Detect which cell encompasses the target text, then output its (X, Y) center coordinate. 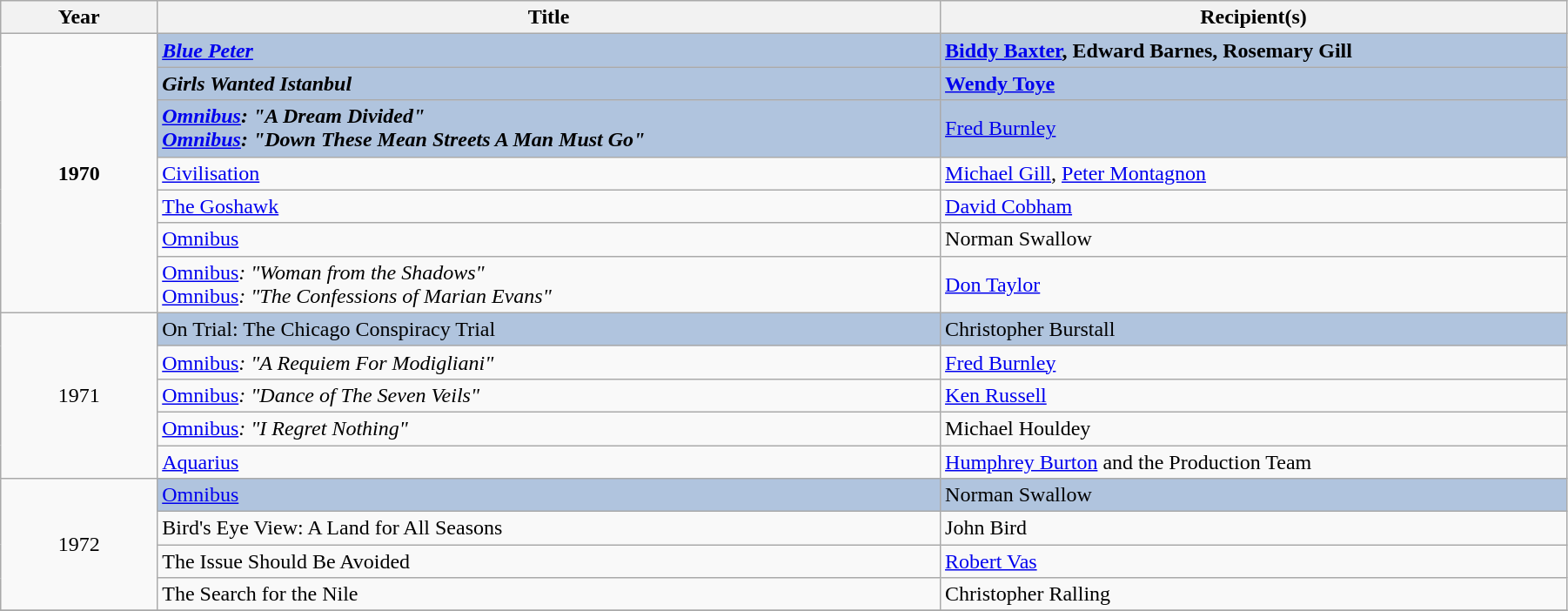
Christopher Ralling (1254, 594)
1971 (79, 395)
Omnibus: "A Dream Divided"Omnibus: "Down These Mean Streets A Man Must Go" (549, 129)
1972 (79, 545)
Michael Houldey (1254, 428)
Title (549, 17)
The Goshawk (549, 206)
Omnibus: "A Requiem For Modigliani" (549, 362)
Humphrey Burton and the Production Team (1254, 462)
Bird's Eye View: A Land for All Seasons (549, 528)
Biddy Baxter, Edward Barnes, Rosemary Gill (1254, 50)
John Bird (1254, 528)
The Search for the Nile (549, 594)
The Issue Should Be Avoided (549, 561)
Robert Vas (1254, 561)
Omnibus: "Dance of The Seven Veils" (549, 395)
Civilisation (549, 173)
Blue Peter (549, 50)
Ken Russell (1254, 395)
Girls Wanted Istanbul (549, 84)
David Cobham (1254, 206)
Aquarius (549, 462)
On Trial: The Chicago Conspiracy Trial (549, 329)
Don Taylor (1254, 284)
Year (79, 17)
Michael Gill, Peter Montagnon (1254, 173)
Christopher Burstall (1254, 329)
1970 (79, 173)
Omnibus: "I Regret Nothing" (549, 428)
Wendy Toye (1254, 84)
Recipient(s) (1254, 17)
Omnibus: "Woman from the Shadows"Omnibus: "The Confessions of Marian Evans" (549, 284)
